Identify which cell holds the provided text, then report its [x, y] central coordinate. 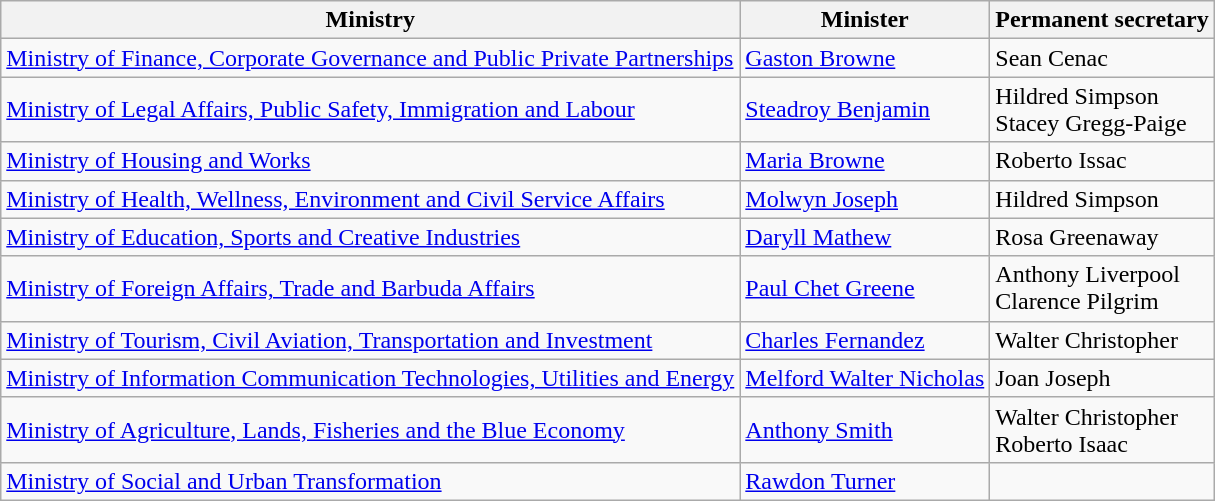
Molwyn Joseph [865, 199]
Ministry of Social and Urban Transformation [370, 481]
Permanent secretary [1102, 20]
Ministry of Education, Sports and Creative Industries [370, 237]
Joan Joseph [1102, 378]
Ministry of Information Communication Technologies, Utilities and Energy [370, 378]
Rawdon Turner [865, 481]
Gaston Browne [865, 58]
Paul Chet Greene [865, 288]
Ministry of Health, Wellness, Environment and Civil Service Affairs [370, 199]
Rosa Greenaway [1102, 237]
Ministry of Foreign Affairs, Trade and Barbuda Affairs [370, 288]
Minister [865, 20]
Steadroy Benjamin [865, 110]
Hildred SimpsonStacey Gregg-Paige [1102, 110]
Sean Cenac [1102, 58]
Ministry of Housing and Works [370, 161]
Daryll Mathew [865, 237]
Maria Browne [865, 161]
Roberto Issac [1102, 161]
Ministry of Legal Affairs, Public Safety, Immigration and Labour [370, 110]
Hildred Simpson [1102, 199]
Anthony Smith [865, 430]
Ministry of Tourism, Civil Aviation, Transportation and Investment [370, 340]
Ministry of Agriculture, Lands, Fisheries and the Blue Economy [370, 430]
Anthony LiverpoolClarence Pilgrim [1102, 288]
Ministry [370, 20]
Walter ChristopherRoberto Isaac [1102, 430]
Walter Christopher [1102, 340]
Melford Walter Nicholas [865, 378]
Ministry of Finance, Corporate Governance and Public Private Partnerships [370, 58]
Charles Fernandez [865, 340]
